Provide the [X, Y] coordinate of the cell's center where the given text is located.  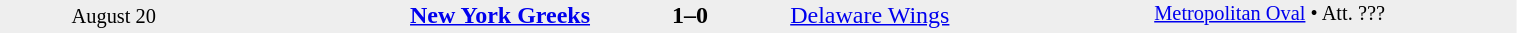
1–0 [690, 15]
New York Greeks [410, 15]
Metropolitan Oval • Att. ??? [1335, 16]
August 20 [114, 16]
Delaware Wings [971, 15]
